Output the (x, y) coordinate of the center of the cell containing the given text.  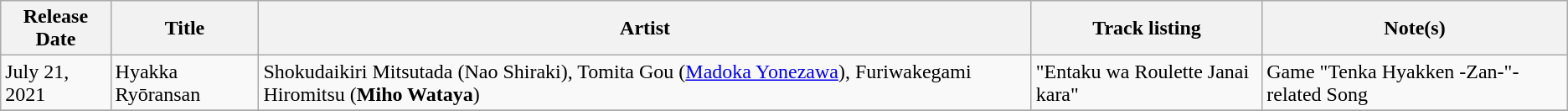
Artist (645, 29)
Title (184, 29)
Game "Tenka Hyakken -Zan-"-related Song (1415, 82)
Shokudaikiri Mitsutada (Nao Shiraki), Tomita Gou (Madoka Yonezawa), Furiwakegami Hiromitsu (Miho Wataya) (645, 82)
Hyakka Ryōransan (184, 82)
"Entaku wa Roulette Janai kara" (1147, 82)
Track listing (1147, 29)
Release Date (55, 29)
Note(s) (1415, 29)
July 21, 2021 (55, 82)
